Extract the (X, Y) coordinate from the center of the cell holding the provided text.  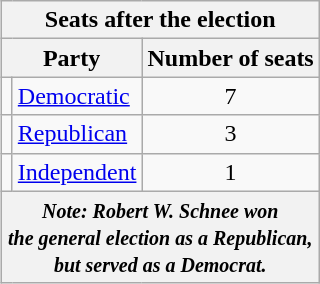
Republican (77, 134)
Note: Robert W. Schnee wonthe general election as a Republican, but served as a Democrat. (160, 237)
Seats after the election (160, 20)
Party (72, 58)
Independent (77, 172)
Democratic (77, 96)
7 (230, 96)
1 (230, 172)
3 (230, 134)
Number of seats (230, 58)
